From the cell containing the given text, extract its center point as (X, Y) coordinate. 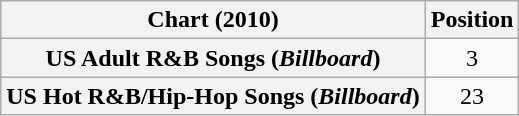
US Adult R&B Songs (Billboard) (213, 58)
Chart (2010) (213, 20)
Position (472, 20)
23 (472, 96)
US Hot R&B/Hip-Hop Songs (Billboard) (213, 96)
3 (472, 58)
